Output the (X, Y) coordinate of the center of the cell containing the given text.  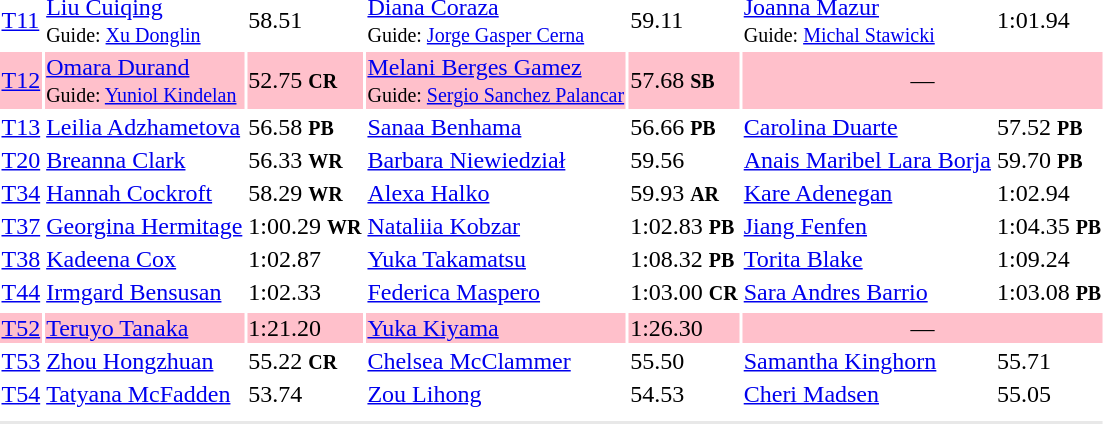
Sanaa Benhama (496, 127)
Tatyana McFadden (144, 394)
1:04.35 PB (1048, 226)
1:03.08 PB (1048, 292)
Alexa Halko (496, 193)
Kare Adenegan (867, 193)
59.56 (684, 160)
Chelsea McClammer (496, 361)
57.52 PB (1048, 127)
T38 (21, 259)
1:00.29 WR (305, 226)
Georgina Hermitage (144, 226)
1:02.94 (1048, 193)
52.75 CR (305, 80)
55.71 (1048, 361)
Carolina Duarte (867, 127)
T44 (21, 292)
59.70 PB (1048, 160)
53.74 (305, 394)
T13 (21, 127)
56.58 PB (305, 127)
Samantha Kinghorn (867, 361)
T34 (21, 193)
T52 (21, 328)
1:02.33 (305, 292)
56.33 WR (305, 160)
55.50 (684, 361)
1:02.83 PB (684, 226)
Barbara Niewiedział (496, 160)
Omara DurandGuide: Yuniol Kindelan (144, 80)
Anais Maribel Lara Borja (867, 160)
Yuka Takamatsu (496, 259)
57.68 SB (684, 80)
T20 (21, 160)
Zhou Hongzhuan (144, 361)
55.22 CR (305, 361)
Hannah Cockroft (144, 193)
Leilia Adzhametova (144, 127)
55.05 (1048, 394)
1:03.00 CR (684, 292)
Torita Blake (867, 259)
1:08.32 PB (684, 259)
59.93 AR (684, 193)
Melani Berges GamezGuide: Sergio Sanchez Palancar (496, 80)
58.29 WR (305, 193)
T54 (21, 394)
1:21.20 (305, 328)
1:09.24 (1048, 259)
T53 (21, 361)
T12 (21, 80)
Federica Maspero (496, 292)
Teruyo Tanaka (144, 328)
1:02.87 (305, 259)
56.66 PB (684, 127)
Kadeena Cox (144, 259)
54.53 (684, 394)
Nataliia Kobzar (496, 226)
Jiang Fenfen (867, 226)
T37 (21, 226)
Irmgard Bensusan (144, 292)
Cheri Madsen (867, 394)
Yuka Kiyama (496, 328)
Sara Andres Barrio (867, 292)
1:26.30 (684, 328)
Breanna Clark (144, 160)
Zou Lihong (496, 394)
